Scan for the cell matching the given text and deliver its [X, Y] coordinate at center. 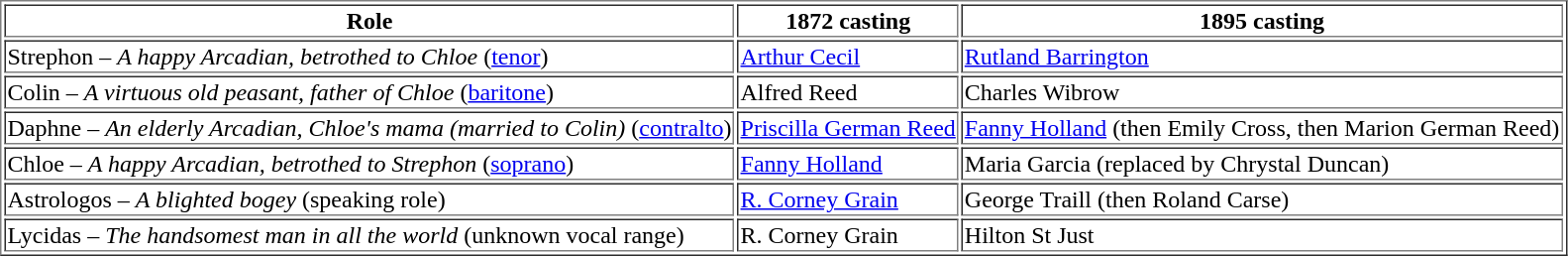
Maria Garcia (replaced by Chrystal Duncan) [1262, 163]
Role [368, 20]
George Traill (then Roland Carse) [1262, 198]
Colin – A virtuous old peasant, father of Chloe (baritone) [368, 91]
Priscilla German Reed [848, 127]
1872 casting [848, 20]
Lycidas – The handsomest man in all the world (unknown vocal range) [368, 234]
Hilton St Just [1262, 234]
Alfred Reed [848, 91]
Fanny Holland [848, 163]
Astrologos – A blighted bogey (speaking role) [368, 198]
Fanny Holland (then Emily Cross, then Marion German Reed) [1262, 127]
Chloe – A happy Arcadian, betrothed to Strephon (soprano) [368, 163]
Rutland Barrington [1262, 56]
Strephon – A happy Arcadian, betrothed to Chloe (tenor) [368, 56]
1895 casting [1262, 20]
Arthur Cecil [848, 56]
Daphne – An elderly Arcadian, Chloe's mama (married to Colin) (contralto) [368, 127]
Charles Wibrow [1262, 91]
